Return [X, Y] of the center of cell containing provided text 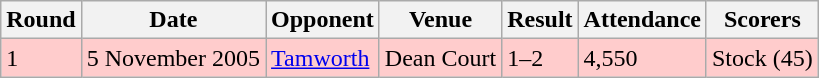
4,550 [642, 58]
Opponent [323, 20]
Venue [440, 20]
Dean Court [440, 58]
Date [173, 20]
Stock (45) [762, 58]
1 [41, 58]
1–2 [540, 58]
5 November 2005 [173, 58]
Result [540, 20]
Tamworth [323, 58]
Round [41, 20]
Scorers [762, 20]
Attendance [642, 20]
